Provide the (x, y) coordinate of the cell's center where the given text is located.  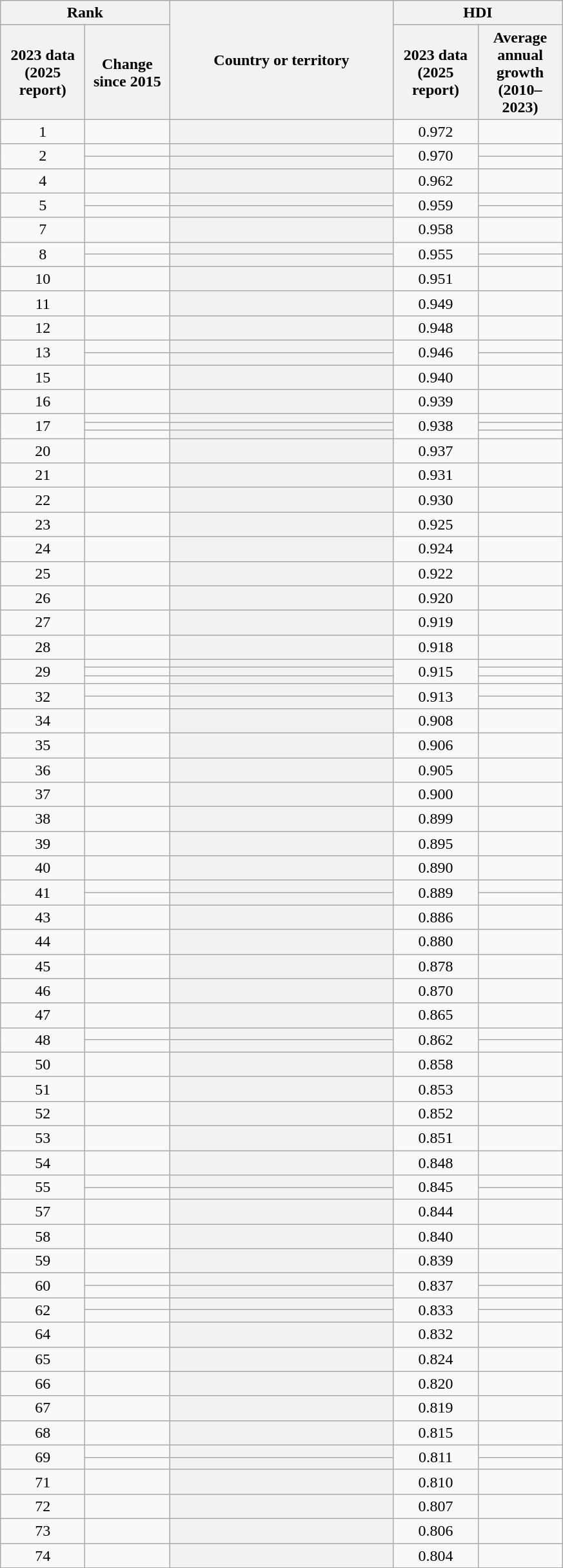
2 (43, 156)
0.913 (436, 696)
0.940 (436, 377)
0.925 (436, 524)
72 (43, 1506)
0.839 (436, 1261)
59 (43, 1261)
22 (43, 500)
0.938 (436, 426)
65 (43, 1359)
29 (43, 671)
0.845 (436, 1187)
0.870 (436, 991)
39 (43, 844)
16 (43, 402)
26 (43, 598)
10 (43, 279)
13 (43, 352)
36 (43, 769)
0.833 (436, 1310)
0.900 (436, 795)
0.804 (436, 1555)
0.949 (436, 303)
0.853 (436, 1089)
Average annual growth (2010–2023) (520, 72)
68 (43, 1433)
0.924 (436, 549)
0.962 (436, 181)
17 (43, 426)
15 (43, 377)
0.970 (436, 156)
0.889 (436, 893)
74 (43, 1555)
43 (43, 917)
Country or territory (281, 60)
32 (43, 696)
0.807 (436, 1506)
58 (43, 1236)
11 (43, 303)
20 (43, 451)
0.886 (436, 917)
0.852 (436, 1113)
0.915 (436, 671)
67 (43, 1408)
0.958 (436, 230)
0.880 (436, 942)
0.919 (436, 622)
35 (43, 745)
0.951 (436, 279)
60 (43, 1285)
0.844 (436, 1212)
71 (43, 1482)
53 (43, 1138)
21 (43, 475)
1 (43, 132)
8 (43, 254)
0.819 (436, 1408)
0.939 (436, 402)
46 (43, 991)
0.955 (436, 254)
50 (43, 1064)
0.931 (436, 475)
44 (43, 942)
0.948 (436, 328)
Change since 2015 (128, 72)
0.937 (436, 451)
51 (43, 1089)
0.905 (436, 769)
0.851 (436, 1138)
52 (43, 1113)
57 (43, 1212)
0.832 (436, 1335)
0.920 (436, 598)
0.840 (436, 1236)
0.824 (436, 1359)
23 (43, 524)
40 (43, 868)
0.858 (436, 1064)
73 (43, 1531)
0.959 (436, 205)
0.837 (436, 1285)
27 (43, 622)
4 (43, 181)
62 (43, 1310)
0.922 (436, 573)
28 (43, 647)
0.890 (436, 868)
0.878 (436, 966)
45 (43, 966)
0.806 (436, 1531)
25 (43, 573)
0.865 (436, 1015)
0.918 (436, 647)
41 (43, 893)
0.815 (436, 1433)
0.930 (436, 500)
0.811 (436, 1457)
0.820 (436, 1384)
HDI (478, 13)
0.946 (436, 352)
7 (43, 230)
69 (43, 1457)
0.908 (436, 720)
38 (43, 819)
0.906 (436, 745)
37 (43, 795)
0.972 (436, 132)
5 (43, 205)
0.848 (436, 1163)
0.895 (436, 844)
24 (43, 549)
34 (43, 720)
47 (43, 1015)
55 (43, 1187)
66 (43, 1384)
48 (43, 1040)
Rank (85, 13)
0.810 (436, 1482)
54 (43, 1163)
0.862 (436, 1040)
12 (43, 328)
64 (43, 1335)
0.899 (436, 819)
